Locate the cell with the specified text and output its [X, Y] center coordinate. 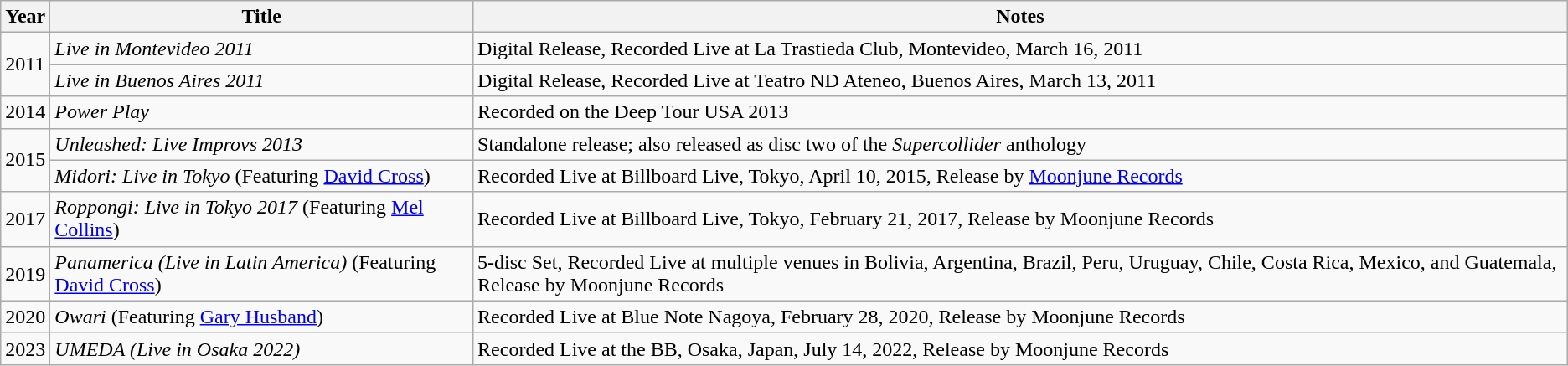
Year [25, 17]
Power Play [261, 112]
Recorded Live at the BB, Osaka, Japan, July 14, 2022, Release by Moonjune Records [1020, 348]
Live in Montevideo 2011 [261, 49]
Title [261, 17]
Recorded on the Deep Tour USA 2013 [1020, 112]
Recorded Live at Billboard Live, Tokyo, February 21, 2017, Release by Moonjune Records [1020, 219]
2023 [25, 348]
Live in Buenos Aires 2011 [261, 80]
2019 [25, 273]
Panamerica (Live in Latin America) (Featuring David Cross) [261, 273]
Owari (Featuring Gary Husband) [261, 317]
2017 [25, 219]
Standalone release; also released as disc two of the Supercollider anthology [1020, 144]
Unleashed: Live Improvs 2013 [261, 144]
2020 [25, 317]
Recorded Live at Blue Note Nagoya, February 28, 2020, Release by Moonjune Records [1020, 317]
Digital Release, Recorded Live at La Trastieda Club, Montevideo, March 16, 2011 [1020, 49]
2011 [25, 64]
Notes [1020, 17]
UMEDA (Live in Osaka 2022) [261, 348]
2015 [25, 160]
Midori: Live in Tokyo (Featuring David Cross) [261, 176]
Recorded Live at Billboard Live, Tokyo, April 10, 2015, Release by Moonjune Records [1020, 176]
Digital Release, Recorded Live at Teatro ND Ateneo, Buenos Aires, March 13, 2011 [1020, 80]
2014 [25, 112]
Roppongi: Live in Tokyo 2017 (Featuring Mel Collins) [261, 219]
